Determine the [x, y] coordinate at the center of the cell enclosing the given text.  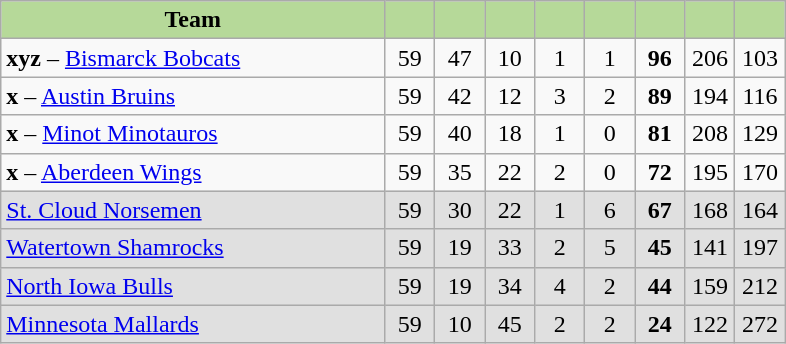
195 [710, 172]
194 [710, 96]
x – Aberdeen Wings [193, 172]
103 [760, 58]
4 [560, 286]
6 [610, 210]
40 [460, 134]
Watertown Shamrocks [193, 248]
xyz – Bismarck Bobcats [193, 58]
35 [460, 172]
129 [760, 134]
33 [510, 248]
18 [510, 134]
Minnesota Mallards [193, 324]
96 [660, 58]
47 [460, 58]
3 [560, 96]
72 [660, 172]
x – Austin Bruins [193, 96]
208 [710, 134]
34 [510, 286]
5 [610, 248]
197 [760, 248]
272 [760, 324]
North Iowa Bulls [193, 286]
24 [660, 324]
116 [760, 96]
12 [510, 96]
206 [710, 58]
89 [660, 96]
81 [660, 134]
168 [710, 210]
42 [460, 96]
44 [660, 286]
St. Cloud Norsemen [193, 210]
164 [760, 210]
30 [460, 210]
141 [710, 248]
122 [710, 324]
212 [760, 286]
170 [760, 172]
159 [710, 286]
x – Minot Minotauros [193, 134]
67 [660, 210]
Team [193, 20]
